Find where the given text appears and provide that cell's center as (X, Y) coordinate. 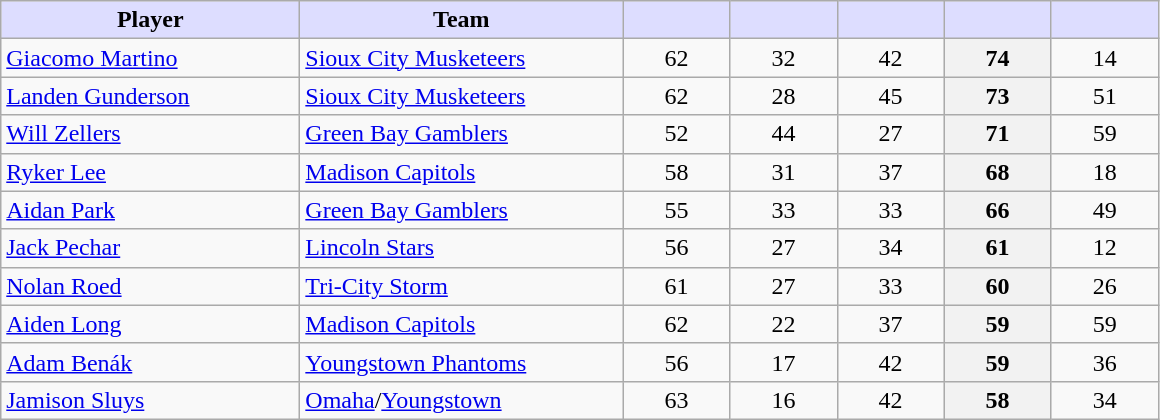
63 (676, 400)
52 (676, 134)
Adam Benák (150, 362)
Aidan Park (150, 210)
Aiden Long (150, 324)
Lincoln Stars (462, 248)
68 (998, 172)
Youngstown Phantoms (462, 362)
Landen Gunderson (150, 96)
22 (784, 324)
Jack Pechar (150, 248)
31 (784, 172)
55 (676, 210)
74 (998, 58)
Jamison Sluys (150, 400)
17 (784, 362)
Omaha/Youngstown (462, 400)
Ryker Lee (150, 172)
73 (998, 96)
16 (784, 400)
71 (998, 134)
26 (1104, 286)
45 (890, 96)
Giacomo Martino (150, 58)
36 (1104, 362)
14 (1104, 58)
32 (784, 58)
Will Zellers (150, 134)
Tri-City Storm (462, 286)
66 (998, 210)
18 (1104, 172)
49 (1104, 210)
Nolan Roed (150, 286)
Player (150, 20)
28 (784, 96)
60 (998, 286)
Team (462, 20)
12 (1104, 248)
44 (784, 134)
51 (1104, 96)
